Return [x, y] of the center of cell containing provided text 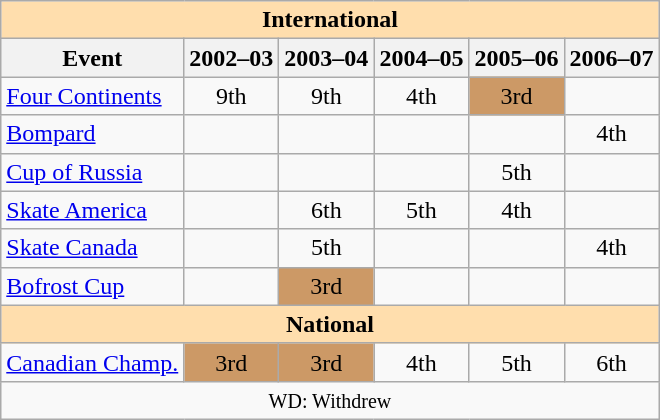
National [330, 324]
Bofrost Cup [92, 286]
2004–05 [422, 58]
Canadian Champ. [92, 362]
Bompard [92, 134]
Skate America [92, 210]
International [330, 20]
Skate Canada [92, 248]
Four Continents [92, 96]
Event [92, 58]
Cup of Russia [92, 172]
2005–06 [516, 58]
2006–07 [612, 58]
2002–03 [232, 58]
2003–04 [326, 58]
WD: Withdrew [330, 400]
